Capture the cell that displays the provided text and extract its (x, y) central coordinate. 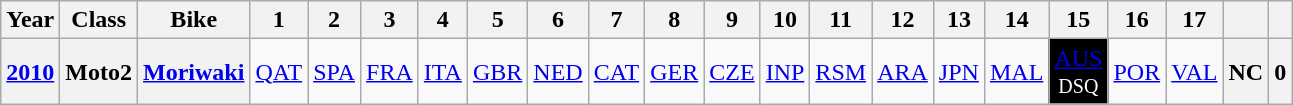
13 (958, 20)
10 (785, 20)
8 (674, 20)
QAT (279, 72)
0 (1280, 72)
GER (674, 72)
MAL (1016, 72)
Class (99, 20)
14 (1016, 20)
Moriwaki (194, 72)
2 (334, 20)
JPN (958, 72)
CAT (616, 72)
INP (785, 72)
FRA (390, 72)
AUSDSQ (1078, 72)
15 (1078, 20)
ITA (442, 72)
17 (1194, 20)
Year (30, 20)
RSM (841, 72)
7 (616, 20)
ARA (903, 72)
GBR (497, 72)
NED (558, 72)
3 (390, 20)
11 (841, 20)
16 (1137, 20)
POR (1137, 72)
NC (1246, 72)
Moto2 (99, 72)
1 (279, 20)
12 (903, 20)
VAL (1194, 72)
9 (732, 20)
CZE (732, 72)
2010 (30, 72)
4 (442, 20)
SPA (334, 72)
5 (497, 20)
Bike (194, 20)
6 (558, 20)
